From the cell containing the given text, extract its center point as (x, y) coordinate. 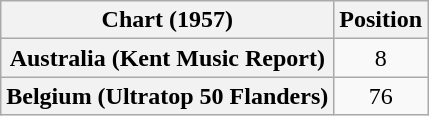
8 (381, 58)
76 (381, 96)
Australia (Kent Music Report) (168, 58)
Chart (1957) (168, 20)
Belgium (Ultratop 50 Flanders) (168, 96)
Position (381, 20)
